Find where the given text appears and provide that cell's center as (x, y) coordinate. 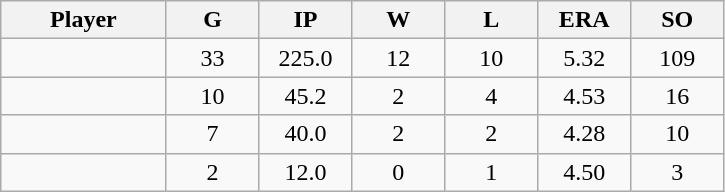
225.0 (306, 58)
40.0 (306, 134)
109 (678, 58)
IP (306, 20)
5.32 (584, 58)
4.28 (584, 134)
1 (492, 172)
ERA (584, 20)
12.0 (306, 172)
7 (212, 134)
4.50 (584, 172)
Player (84, 20)
12 (398, 58)
L (492, 20)
W (398, 20)
45.2 (306, 96)
4 (492, 96)
3 (678, 172)
16 (678, 96)
SO (678, 20)
0 (398, 172)
33 (212, 58)
4.53 (584, 96)
G (212, 20)
